Pinpoint the cell where the given text exists, returning its [x, y] midpoint coordinate. 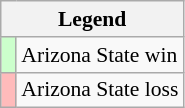
Legend [92, 19]
Arizona State win [100, 55]
Arizona State loss [100, 90]
